From the cell containing the given text, extract its center point as (x, y) coordinate. 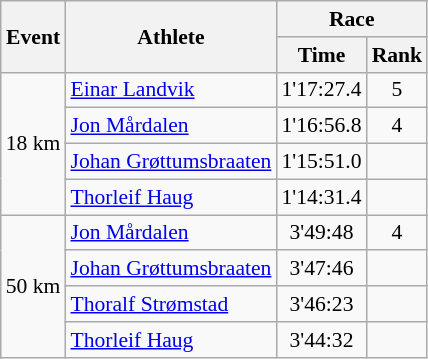
Athlete (170, 36)
1'15:51.0 (321, 162)
1'17:27.4 (321, 90)
1'16:56.8 (321, 126)
Time (321, 55)
3'49:48 (321, 233)
1'14:31.4 (321, 197)
Einar Landvik (170, 90)
18 km (34, 143)
3'47:46 (321, 269)
Event (34, 36)
50 km (34, 286)
5 (398, 90)
Race (352, 19)
3'44:32 (321, 340)
Rank (398, 55)
3'46:23 (321, 304)
Thoralf Strømstad (170, 304)
